Return [x, y] of the center of cell containing provided text 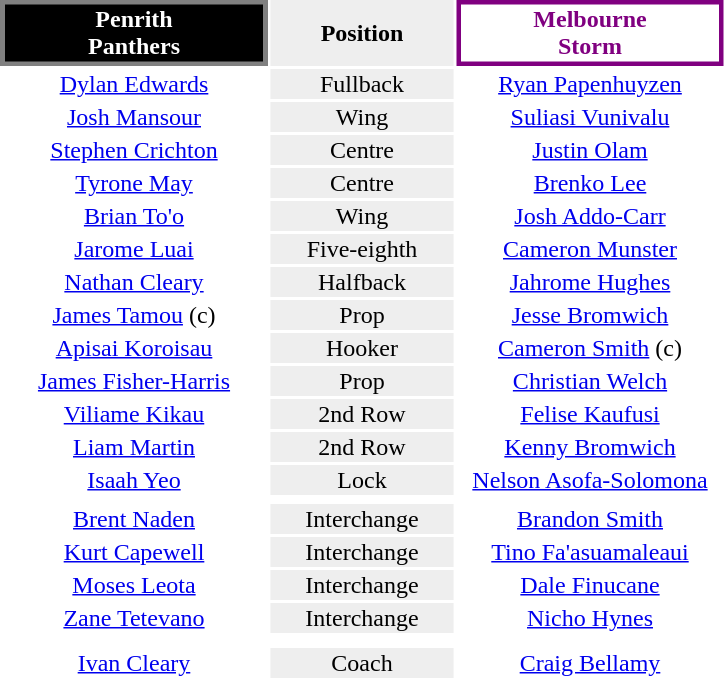
Cameron Smith (c) [590, 348]
Apisai Koroisau [134, 348]
PenrithPanthers [134, 33]
Brent Naden [134, 519]
Brenko Lee [590, 183]
Nicho Hynes [590, 618]
Brandon Smith [590, 519]
Felise Kaufusi [590, 414]
Stephen Crichton [134, 150]
Liam Martin [134, 447]
Cameron Munster [590, 249]
Suliasi Vunivalu [590, 117]
Tino Fa'asuamaleaui [590, 552]
Kenny Bromwich [590, 447]
Josh Mansour [134, 117]
Josh Addo-Carr [590, 216]
Tyrone May [134, 183]
Zane Tetevano [134, 618]
Nelson Asofa-Solomona [590, 480]
Nathan Cleary [134, 282]
MelbourneStorm [590, 33]
Jahrome Hughes [590, 282]
James Fisher-Harris [134, 381]
Viliame Kikau [134, 414]
Dale Finucane [590, 585]
Dylan Edwards [134, 84]
Kurt Capewell [134, 552]
Hooker [362, 348]
Craig Bellamy [590, 663]
Ivan Cleary [134, 663]
Christian Welch [590, 381]
Five-eighth [362, 249]
James Tamou (c) [134, 315]
Ryan Papenhuyzen [590, 84]
Fullback [362, 84]
Lock [362, 480]
Coach [362, 663]
Jarome Luai [134, 249]
Justin Olam [590, 150]
Halfback [362, 282]
Isaah Yeo [134, 480]
Brian To'o [134, 216]
Jesse Bromwich [590, 315]
Position [362, 33]
Moses Leota [134, 585]
